Determine the (X, Y) coordinate at the center of the cell enclosing the given text.  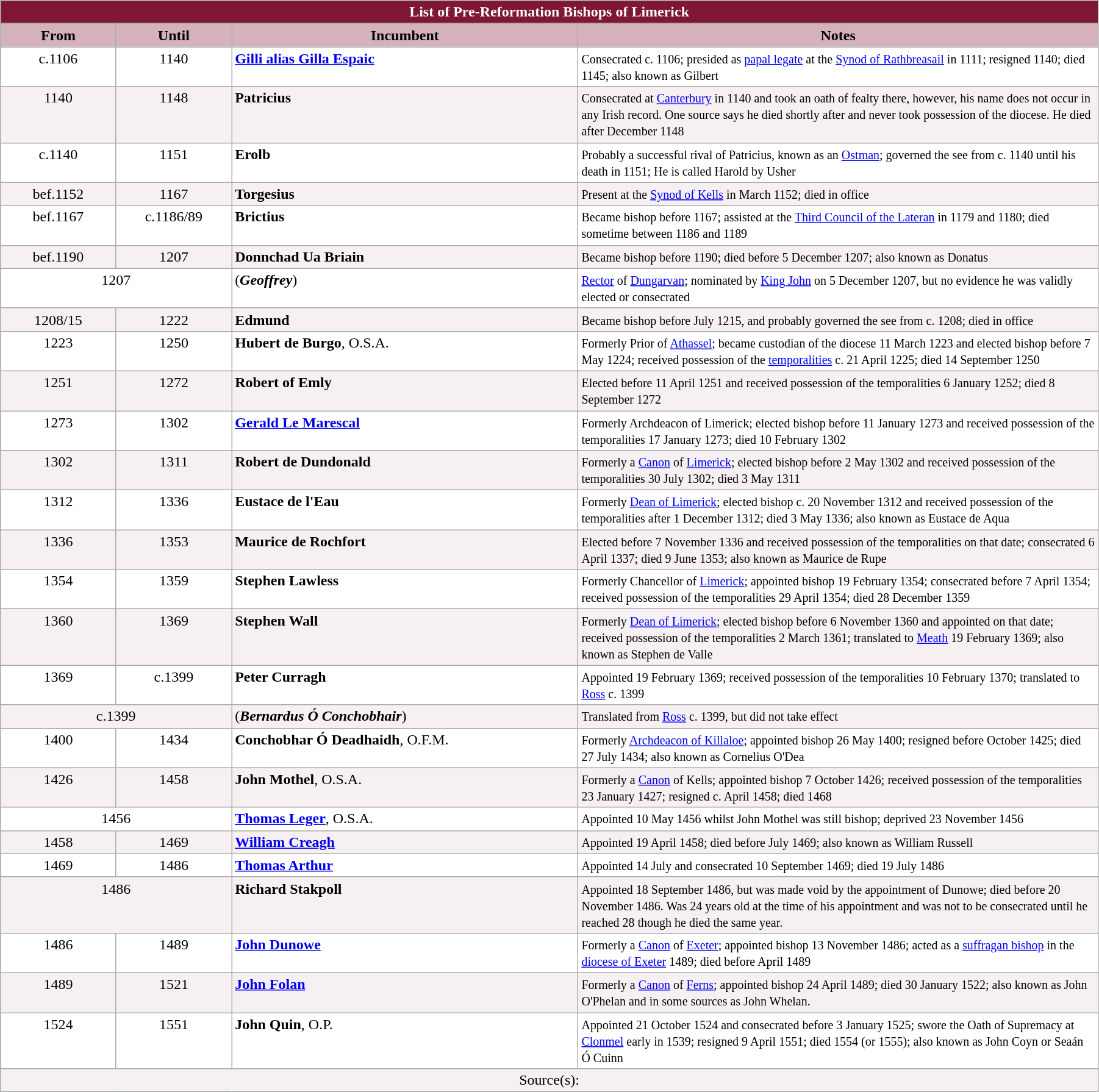
c.1186/89 (173, 226)
John Folan (405, 993)
Thomas Arthur (405, 865)
1223 (59, 351)
Elected before 11 April 1251 and received possession of the temporalities 6 January 1252; died 8 September 1272 (838, 390)
Richard Stakpoll (405, 905)
Erolb (405, 162)
1250 (173, 351)
Hubert de Burgo, O.S.A. (405, 351)
Became bishop before 1190; died before 5 December 1207; also known as Donatus (838, 257)
Translated from Ross c. 1399, but did not take effect (838, 716)
1272 (173, 390)
Torgesius (405, 194)
List of Pre-Reformation Bishops of Limerick (549, 12)
1354 (59, 589)
1360 (59, 637)
Edmund (405, 319)
Appointed 19 April 1458; died before July 1469; also known as William Russell (838, 842)
1524 (59, 1040)
Appointed 14 July and consecrated 10 September 1469; died 19 July 1486 (838, 865)
1208/15 (59, 319)
1167 (173, 194)
bef.1167 (59, 226)
(Geoffrey) (405, 288)
1353 (173, 550)
bef.1152 (59, 194)
Gilli alias Gilla Espaic (405, 67)
1456 (116, 819)
1251 (59, 390)
Gerald Le Marescal (405, 430)
1273 (59, 430)
1148 (173, 115)
1434 (173, 748)
1521 (173, 993)
Notes (838, 35)
Stephen Wall (405, 637)
Robert de Dundonald (405, 471)
1359 (173, 589)
Peter Curragh (405, 685)
Appointed 19 February 1369; received possession of the temporalities 10 February 1370; translated to Ross c. 1399 (838, 685)
Present at the Synod of Kells in March 1152; died in office (838, 194)
Formerly a Canon of Limerick; elected bishop before 2 May 1302 and received possession of the temporalities 30 July 1302; died 3 May 1311 (838, 471)
Incumbent (405, 35)
Patricius (405, 115)
1400 (59, 748)
1312 (59, 510)
Conchobhar Ó Deadhaidh, O.F.M. (405, 748)
1311 (173, 471)
Became bishop before 1167; assisted at the Third Council of the Lateran in 1179 and 1180; died sometime between 1186 and 1189 (838, 226)
Formerly Archdeacon of Killaloe; appointed bishop 26 May 1400; resigned before October 1425; died 27 July 1434; also known as Cornelius O'Dea (838, 748)
Until (173, 35)
Brictius (405, 226)
Maurice de Rochfort (405, 550)
Probably a successful rival of Patricius, known as an Ostman; governed the see from c. 1140 until his death in 1151; He is called Harold by Usher (838, 162)
John Dunowe (405, 952)
Source(s): (549, 1080)
c.1140 (59, 162)
1151 (173, 162)
Donnchad Ua Briain (405, 257)
William Creagh (405, 842)
Thomas Leger, O.S.A. (405, 819)
Robert of Emly (405, 390)
Appointed 10 May 1456 whilst John Mothel was still bishop; deprived 23 November 1456 (838, 819)
Eustace de l'Eau (405, 510)
Consecrated c. 1106; presided as papal legate at the Synod of Rathbreasail in 1111; resigned 1140; died 1145; also known as Gilbert (838, 67)
1222 (173, 319)
(Bernardus Ó Conchobhair) (405, 716)
Stephen Lawless (405, 589)
John Mothel, O.S.A. (405, 788)
1426 (59, 788)
From (59, 35)
1551 (173, 1040)
Formerly a Canon of Ferns; appointed bishop 24 April 1489; died 30 January 1522; also known as John O'Phelan and in some sources as John Whelan. (838, 993)
John Quin, O.P. (405, 1040)
c.1106 (59, 67)
Rector of Dungarvan; nominated by King John on 5 December 1207, but no evidence he was validly elected or consecrated (838, 288)
Formerly a Canon of Exeter; appointed bishop 13 November 1486; acted as a suffragan bishop in the diocese of Exeter 1489; died before April 1489 (838, 952)
bef.1190 (59, 257)
Became bishop before July 1215, and probably governed the see from c. 1208; died in office (838, 319)
